Detect which cell encompasses the target text, then output its [x, y] center coordinate. 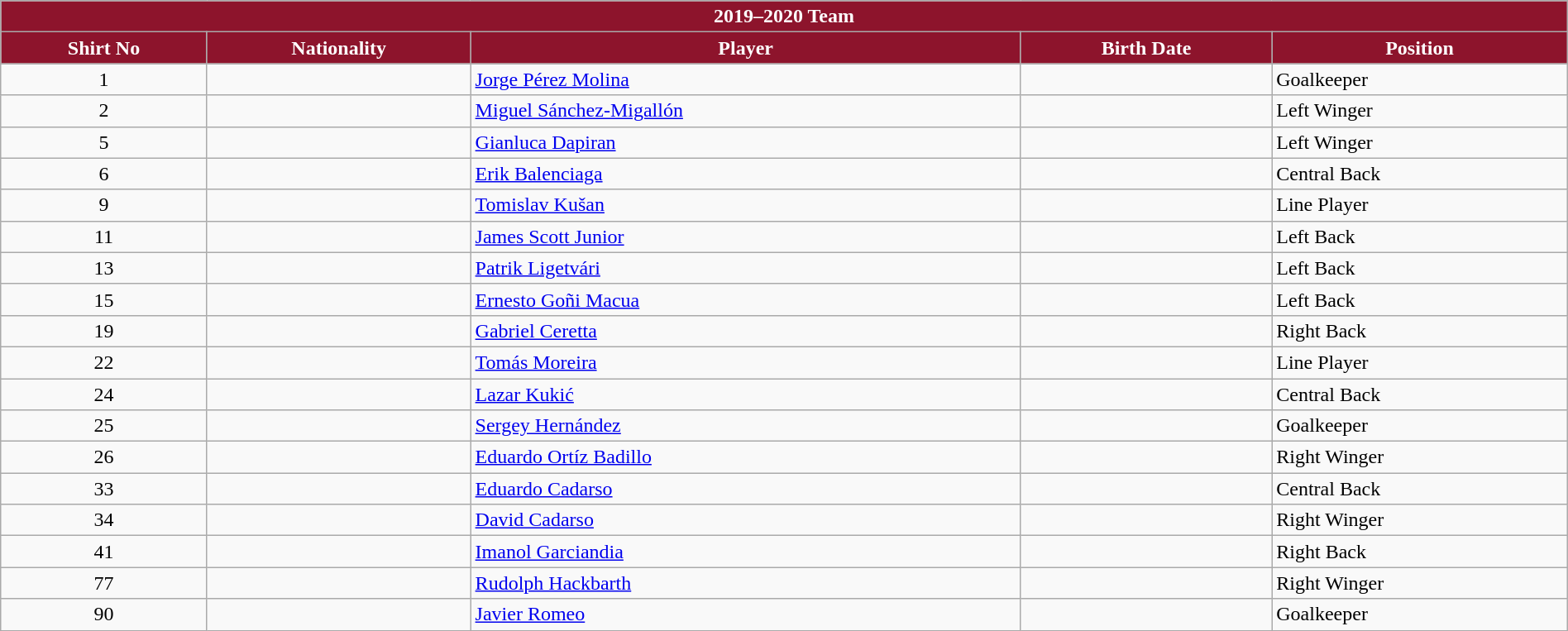
77 [104, 583]
15 [104, 299]
Jorge Pérez Molina [746, 79]
41 [104, 552]
25 [104, 426]
Nationality [339, 48]
Sergey Hernández [746, 426]
5 [104, 142]
Miguel Sánchez-Migallón [746, 111]
19 [104, 331]
Rudolph Hackbarth [746, 583]
24 [104, 394]
Player [746, 48]
Shirt No [104, 48]
Imanol Garciandia [746, 552]
David Cadarso [746, 520]
Javier Romeo [746, 614]
2019–2020 Team [784, 17]
Tomás Moreira [746, 362]
Tomislav Kušan [746, 205]
2 [104, 111]
Birth Date [1146, 48]
Erik Balenciaga [746, 174]
Eduardo Ortíz Badillo [746, 457]
90 [104, 614]
Gianluca Dapiran [746, 142]
11 [104, 237]
9 [104, 205]
James Scott Junior [746, 237]
Eduardo Cadarso [746, 489]
26 [104, 457]
33 [104, 489]
1 [104, 79]
Ernesto Goñi Macua [746, 299]
34 [104, 520]
22 [104, 362]
Position [1419, 48]
Gabriel Ceretta [746, 331]
Patrik Ligetvári [746, 268]
Lazar Kukić [746, 394]
6 [104, 174]
13 [104, 268]
